For the text-containing cell, return its midpoint in (X, Y) coordinate format. 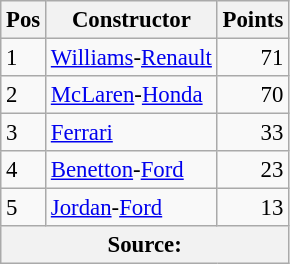
5 (24, 208)
McLaren-Honda (132, 95)
Points (252, 20)
70 (252, 95)
33 (252, 133)
Pos (24, 20)
13 (252, 208)
2 (24, 95)
4 (24, 170)
Constructor (132, 20)
Williams-Renault (132, 58)
Ferrari (132, 133)
Benetton-Ford (132, 170)
71 (252, 58)
Source: (145, 245)
1 (24, 58)
3 (24, 133)
Jordan-Ford (132, 208)
23 (252, 170)
